Locate the cell with the specified text and output its (X, Y) center coordinate. 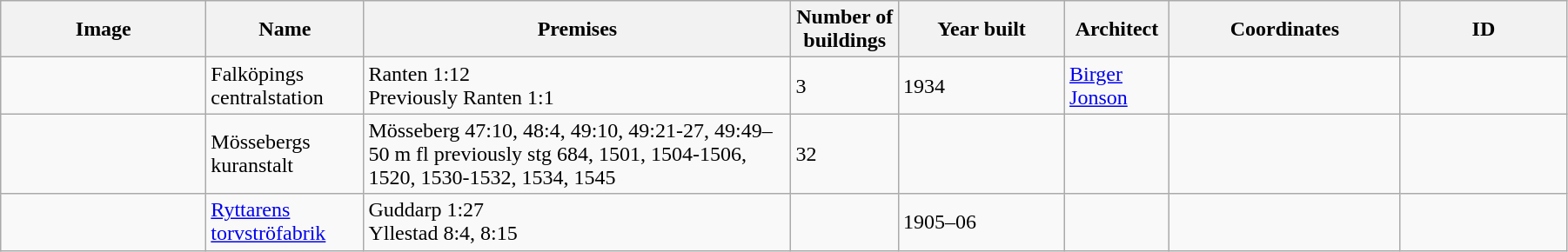
Image (104, 30)
3 (845, 85)
Name (285, 30)
Number ofbuildings (845, 30)
ID (1483, 30)
1905–06 (982, 222)
Falköpings centralstation (285, 85)
1934 (982, 85)
Premises (578, 30)
32 (845, 154)
Ryttarens torvströfabrik (285, 222)
Mösseberg 47:10, 48:4, 49:10, 49:21-27, 49:49–50 m fl previously stg 684, 1501, 1504-1506, 1520, 1530-1532, 1534, 1545 (578, 154)
Coordinates (1284, 30)
Architect (1117, 30)
Mössebergs kuranstalt (285, 154)
Birger Jonson (1117, 85)
Ranten 1:12Previously Ranten 1:1 (578, 85)
Year built (982, 30)
Guddarp 1:27Yllestad 8:4, 8:15 (578, 222)
